Search for the cell housing the specified text and yield its (X, Y) center coordinate. 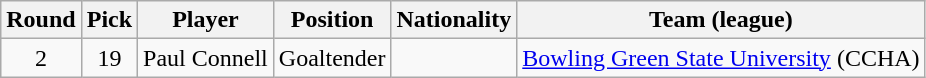
2 (41, 58)
Team (league) (721, 20)
Player (206, 20)
Round (41, 20)
Bowling Green State University (CCHA) (721, 58)
Nationality (454, 20)
Pick (109, 20)
Paul Connell (206, 58)
19 (109, 58)
Position (332, 20)
Goaltender (332, 58)
